Determine the (X, Y) coordinate at the center of the cell enclosing the given text.  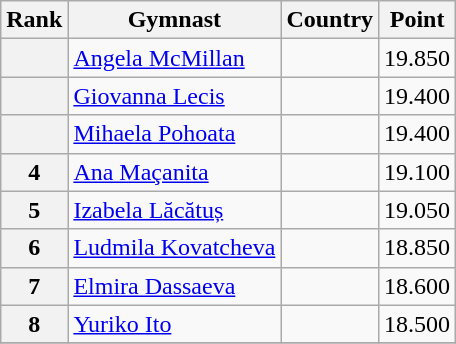
Yuriko Ito (174, 324)
Point (418, 20)
Country (330, 20)
19.050 (418, 210)
4 (34, 172)
Mihaela Pohoata (174, 134)
Angela McMillan (174, 58)
Giovanna Lecis (174, 96)
Ludmila Kovatcheva (174, 248)
Izabela Lăcătuș (174, 210)
Ana Maçanita (174, 172)
18.850 (418, 248)
Gymnast (174, 20)
8 (34, 324)
18.500 (418, 324)
Rank (34, 20)
19.100 (418, 172)
18.600 (418, 286)
5 (34, 210)
6 (34, 248)
Elmira Dassaeva (174, 286)
19.850 (418, 58)
7 (34, 286)
